From the cell containing the given text, extract its center point as [x, y] coordinate. 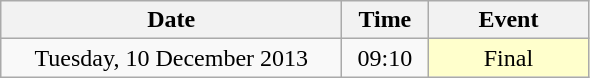
Event [508, 20]
09:10 [385, 58]
Final [508, 58]
Tuesday, 10 December 2013 [172, 58]
Time [385, 20]
Date [172, 20]
